Pinpoint the cell where the given text exists, returning its [X, Y] midpoint coordinate. 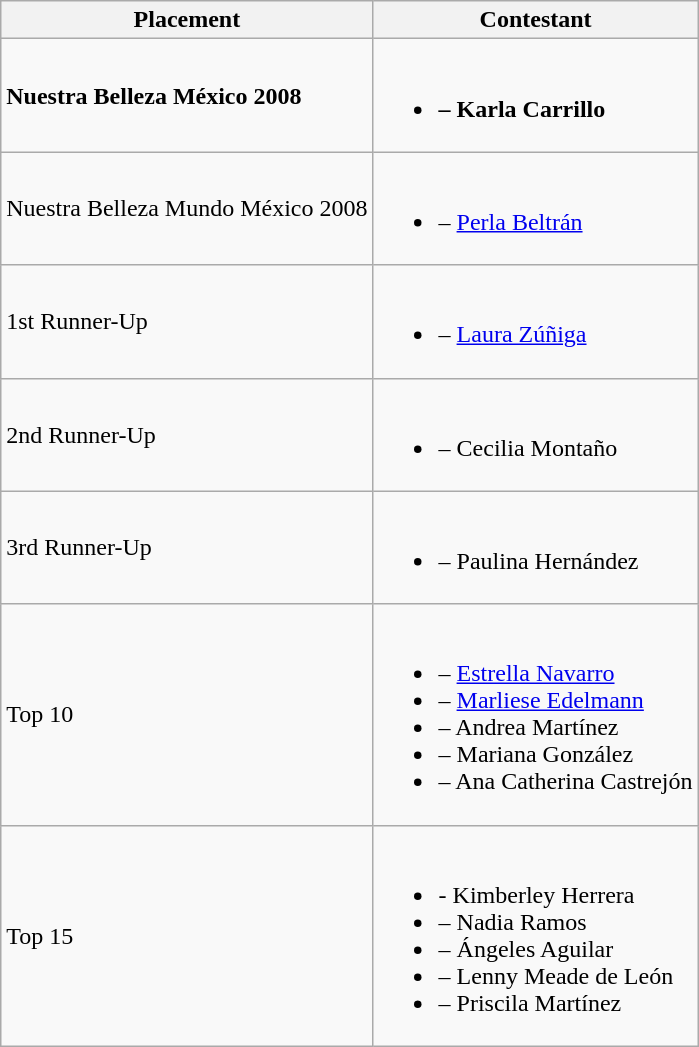
Top 15 [187, 936]
Top 10 [187, 714]
– Estrella Navarro – Marliese Edelmann – Andrea Martínez – Mariana González – Ana Catherina Castrejón [536, 714]
– Cecilia Montaño [536, 434]
2nd Runner-Up [187, 434]
Nuestra Belleza Mundo México 2008 [187, 208]
– Perla Beltrán [536, 208]
Contestant [536, 20]
Nuestra Belleza México 2008 [187, 96]
– Paulina Hernández [536, 548]
– Laura Zúñiga [536, 322]
1st Runner-Up [187, 322]
Placement [187, 20]
– Karla Carrillo [536, 96]
- Kimberley Herrera – Nadia Ramos – Ángeles Aguilar – Lenny Meade de León – Priscila Martínez [536, 936]
3rd Runner-Up [187, 548]
